Capture the cell that displays the provided text and extract its (X, Y) central coordinate. 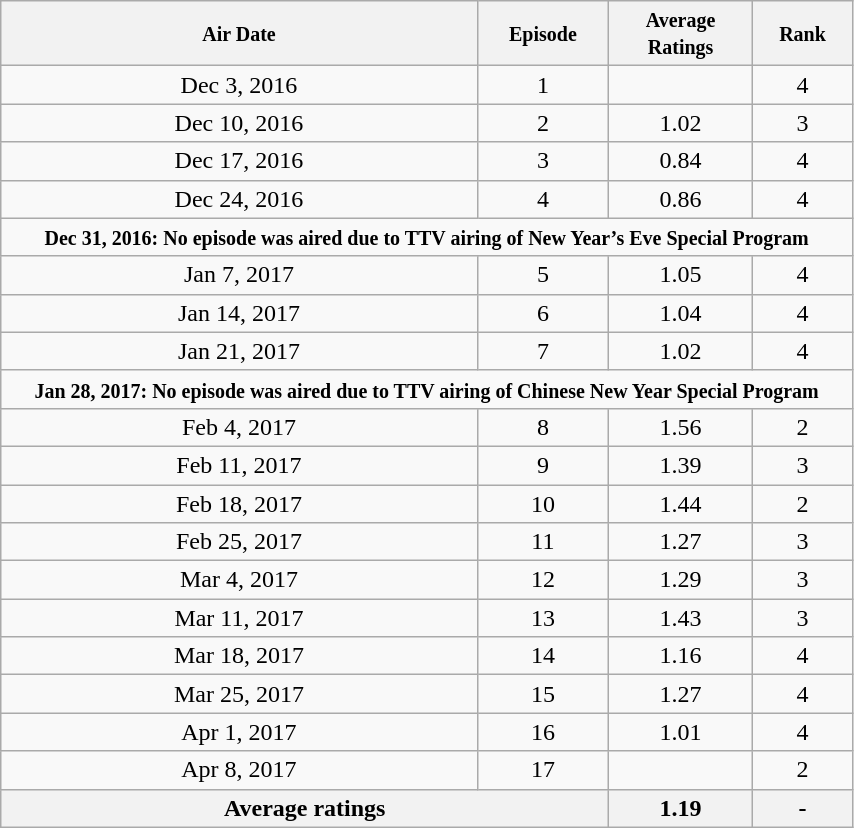
1 (543, 85)
Feb 25, 2017 (239, 542)
6 (543, 313)
13 (543, 618)
10 (543, 503)
Dec 31, 2016: No episode was aired due to TTV airing of New Year’s Eve Special Program (427, 237)
1.44 (681, 503)
16 (543, 732)
1.29 (681, 580)
0.86 (681, 199)
Jan 28, 2017: No episode was aired due to TTV airing of Chinese New Year Special Program (427, 389)
Feb 4, 2017 (239, 427)
1.39 (681, 465)
- (803, 808)
1.16 (681, 656)
7 (543, 351)
Apr 8, 2017 (239, 770)
1.01 (681, 732)
Average ratings (305, 808)
Mar 25, 2017 (239, 694)
Jan 7, 2017 (239, 275)
Dec 17, 2016 (239, 161)
Air Date (239, 34)
Dec 24, 2016 (239, 199)
1.04 (681, 313)
Jan 14, 2017 (239, 313)
Mar 11, 2017 (239, 618)
1.19 (681, 808)
1.05 (681, 275)
Feb 11, 2017 (239, 465)
5 (543, 275)
Jan 21, 2017 (239, 351)
9 (543, 465)
Average Ratings (681, 34)
14 (543, 656)
Dec 10, 2016 (239, 123)
0.84 (681, 161)
12 (543, 580)
Mar 18, 2017 (239, 656)
15 (543, 694)
Dec 3, 2016 (239, 85)
1.43 (681, 618)
Rank (803, 34)
Episode (543, 34)
17 (543, 770)
Feb 18, 2017 (239, 503)
8 (543, 427)
Mar 4, 2017 (239, 580)
1.56 (681, 427)
11 (543, 542)
Apr 1, 2017 (239, 732)
